Find where the given text appears and provide that cell's center as [x, y] coordinate. 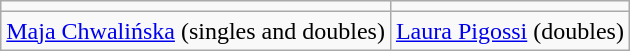
Laura Pigossi (doubles) [510, 31]
Maja Chwalińska (singles and doubles) [196, 31]
